Capture the cell that displays the provided text and extract its [x, y] central coordinate. 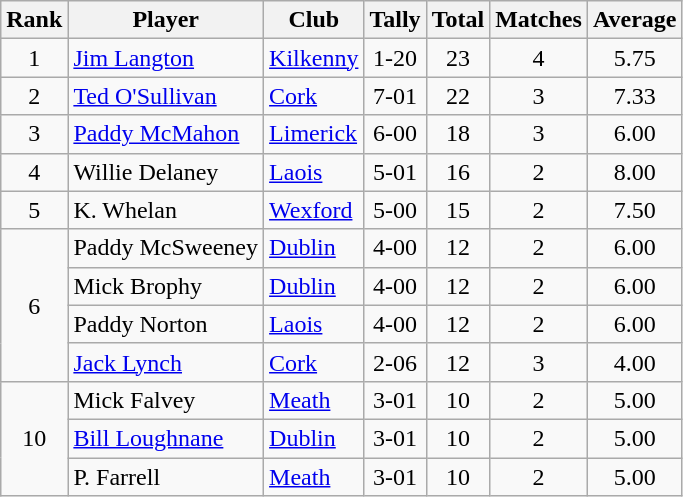
6 [34, 305]
Average [634, 20]
Total [458, 20]
8.00 [634, 172]
18 [458, 134]
16 [458, 172]
7.33 [634, 96]
1 [34, 58]
2-06 [395, 362]
Willie Delaney [166, 172]
5 [34, 210]
Paddy McSweeney [166, 248]
1-20 [395, 58]
Matches [539, 20]
Kilkenny [314, 58]
15 [458, 210]
P. Farrell [166, 477]
K. Whelan [166, 210]
Tally [395, 20]
Player [166, 20]
Jim Langton [166, 58]
Paddy McMahon [166, 134]
22 [458, 96]
6-00 [395, 134]
Paddy Norton [166, 324]
5-01 [395, 172]
5-00 [395, 210]
Bill Loughnane [166, 438]
7-01 [395, 96]
Mick Falvey [166, 400]
5.75 [634, 58]
7.50 [634, 210]
Club [314, 20]
Wexford [314, 210]
4.00 [634, 362]
Limerick [314, 134]
Jack Lynch [166, 362]
23 [458, 58]
Ted O'Sullivan [166, 96]
Mick Brophy [166, 286]
Rank [34, 20]
